Output the [x, y] coordinate of the center of the cell containing the given text.  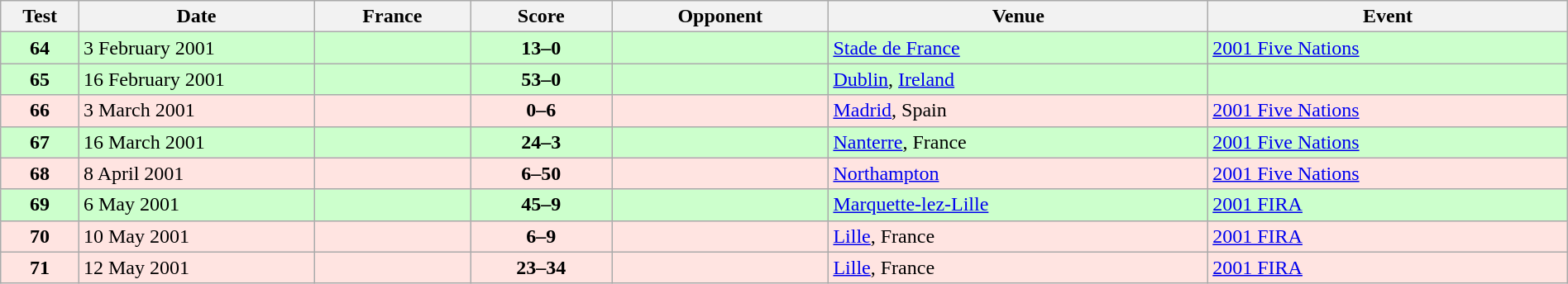
6 May 2001 [196, 205]
23–34 [541, 267]
8 April 2001 [196, 173]
0–6 [541, 111]
Madrid, Spain [1019, 111]
13–0 [541, 48]
France [392, 17]
16 February 2001 [196, 79]
70 [40, 236]
3 February 2001 [196, 48]
Date [196, 17]
Northampton [1019, 173]
68 [40, 173]
Score [541, 17]
6–50 [541, 173]
12 May 2001 [196, 267]
10 May 2001 [196, 236]
24–3 [541, 142]
3 March 2001 [196, 111]
Dublin, Ireland [1019, 79]
69 [40, 205]
71 [40, 267]
64 [40, 48]
16 March 2001 [196, 142]
Marquette-lez-Lille [1019, 205]
Test [40, 17]
65 [40, 79]
6–9 [541, 236]
Opponent [720, 17]
Event [1388, 17]
Nanterre, France [1019, 142]
67 [40, 142]
66 [40, 111]
53–0 [541, 79]
45–9 [541, 205]
Stade de France [1019, 48]
Venue [1019, 17]
